Return the (X, Y) coordinate for the center point of the cell that contains the specified text.  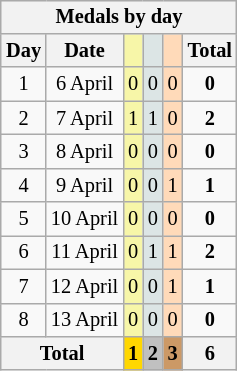
11 April (84, 253)
12 April (84, 286)
6 April (84, 84)
Day (24, 51)
Date (84, 51)
Medals by day (119, 17)
7 (24, 286)
4 (24, 185)
10 April (84, 219)
8 (24, 320)
9 April (84, 185)
5 (24, 219)
13 April (84, 320)
8 April (84, 152)
7 April (84, 118)
